Pinpoint the cell where the given text exists, returning its (X, Y) midpoint coordinate. 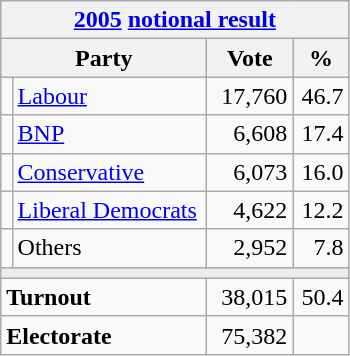
7.8 (321, 248)
Conservative (110, 172)
Vote (250, 58)
BNP (110, 134)
2,952 (250, 248)
2005 notional result (175, 20)
Others (110, 248)
6,608 (250, 134)
Turnout (104, 297)
50.4 (321, 297)
17.4 (321, 134)
17,760 (250, 96)
Electorate (104, 335)
38,015 (250, 297)
Labour (110, 96)
75,382 (250, 335)
16.0 (321, 172)
6,073 (250, 172)
% (321, 58)
Liberal Democrats (110, 210)
Party (104, 58)
4,622 (250, 210)
12.2 (321, 210)
46.7 (321, 96)
